Extract the (x, y) coordinate from the center of the cell holding the provided text.  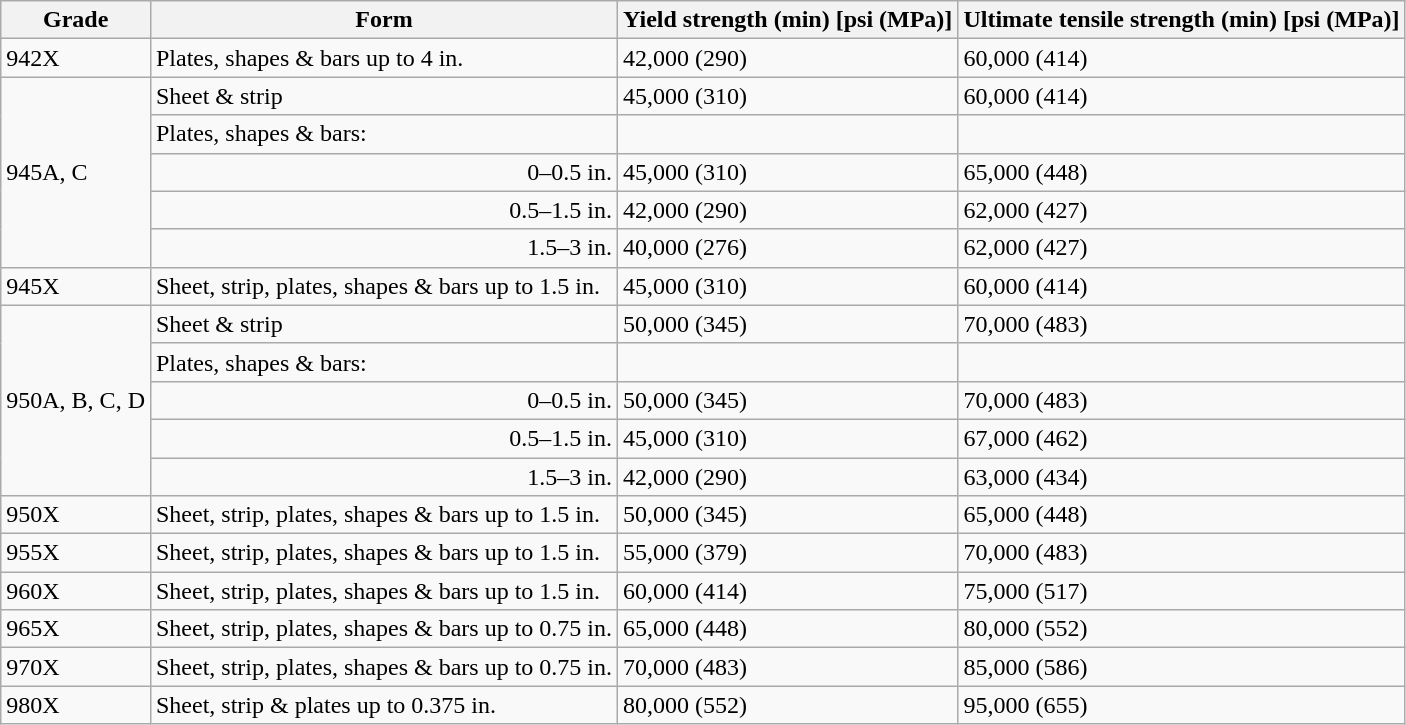
945A, C (76, 172)
Sheet, strip & plates up to 0.375 in. (384, 705)
75,000 (517) (1182, 591)
55,000 (379) (788, 553)
945X (76, 286)
942X (76, 58)
Form (384, 20)
980X (76, 705)
950A, B, C, D (76, 400)
970X (76, 667)
63,000 (434) (1182, 477)
955X (76, 553)
Yield strength (min) [psi (MPa)] (788, 20)
67,000 (462) (1182, 438)
Plates, shapes & bars up to 4 in. (384, 58)
960X (76, 591)
Grade (76, 20)
Ultimate tensile strength (min) [psi (MPa)] (1182, 20)
40,000 (276) (788, 248)
85,000 (586) (1182, 667)
965X (76, 629)
950X (76, 515)
95,000 (655) (1182, 705)
